Output the (x, y) coordinate of the center of the cell containing the given text.  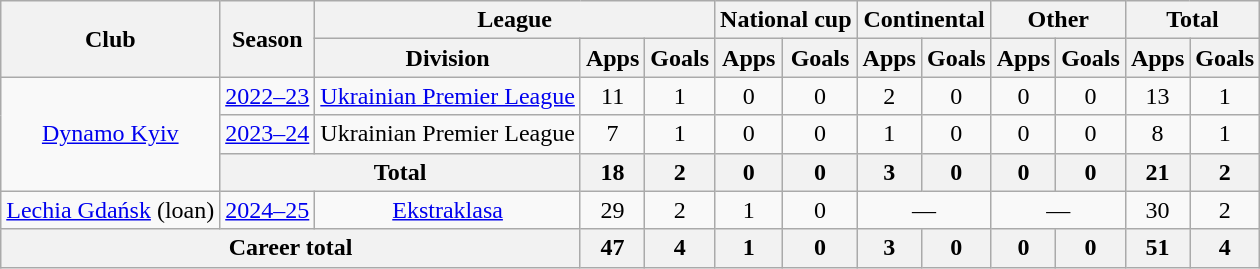
Career total (291, 248)
8 (1157, 134)
51 (1157, 248)
Dynamo Kyiv (110, 134)
Club (110, 39)
Lechia Gdańsk (loan) (110, 210)
2022–23 (268, 96)
League (515, 20)
2023–24 (268, 134)
Other (1058, 20)
13 (1157, 96)
2024–25 (268, 210)
47 (612, 248)
Division (448, 58)
29 (612, 210)
18 (612, 172)
Ekstraklasa (448, 210)
21 (1157, 172)
Continental (924, 20)
National cup (786, 20)
30 (1157, 210)
11 (612, 96)
Season (268, 39)
7 (612, 134)
